Extract the (X, Y) coordinate from the center of the cell holding the provided text.  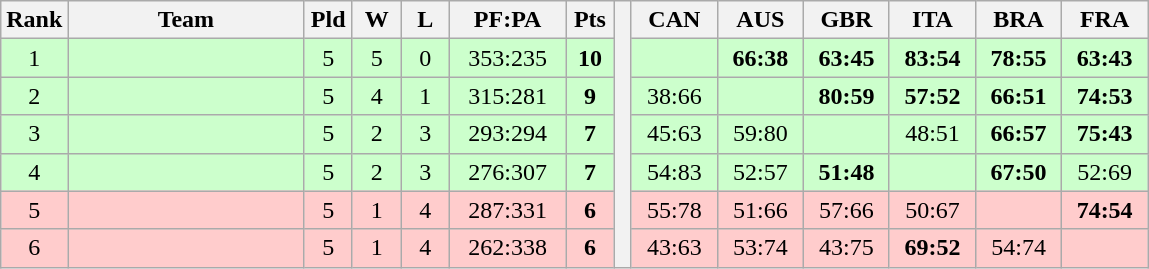
54:83 (674, 172)
59:80 (760, 134)
AUS (760, 20)
55:78 (674, 210)
43:63 (674, 248)
293:294 (508, 134)
287:331 (508, 210)
W (376, 20)
353:235 (508, 58)
Team (186, 20)
51:48 (846, 172)
10 (590, 58)
67:50 (1019, 172)
66:51 (1019, 96)
74:54 (1105, 210)
GBR (846, 20)
315:281 (508, 96)
FRA (1105, 20)
48:51 (932, 134)
45:63 (674, 134)
262:338 (508, 248)
52:57 (760, 172)
83:54 (932, 58)
78:55 (1019, 58)
43:75 (846, 248)
CAN (674, 20)
Rank (34, 20)
63:43 (1105, 58)
51:66 (760, 210)
Pts (590, 20)
38:66 (674, 96)
54:74 (1019, 248)
66:38 (760, 58)
74:53 (1105, 96)
0 (426, 58)
52:69 (1105, 172)
BRA (1019, 20)
66:57 (1019, 134)
50:67 (932, 210)
Pld (328, 20)
57:66 (846, 210)
PF:PA (508, 20)
L (426, 20)
9 (590, 96)
69:52 (932, 248)
75:43 (1105, 134)
ITA (932, 20)
63:45 (846, 58)
80:59 (846, 96)
57:52 (932, 96)
53:74 (760, 248)
276:307 (508, 172)
